From the cell containing the given text, extract its center point as [X, Y] coordinate. 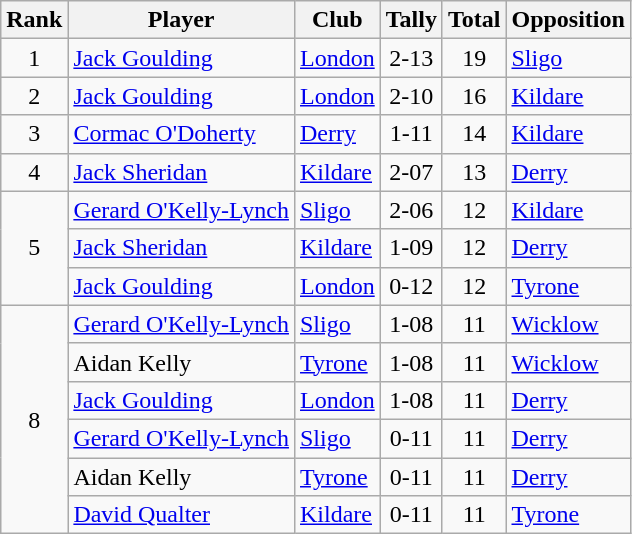
2-10 [411, 96]
2-13 [411, 58]
Total [474, 20]
Cormac O'Doherty [182, 134]
Tally [411, 20]
8 [34, 419]
16 [474, 96]
2-07 [411, 172]
1 [34, 58]
Club [337, 20]
2 [34, 96]
5 [34, 248]
13 [474, 172]
0-12 [411, 286]
Player [182, 20]
4 [34, 172]
1-11 [411, 134]
Rank [34, 20]
3 [34, 134]
19 [474, 58]
1-09 [411, 248]
14 [474, 134]
Opposition [568, 20]
2-06 [411, 210]
David Qualter [182, 515]
